Scan for the cell matching the given text and deliver its (x, y) coordinate at center. 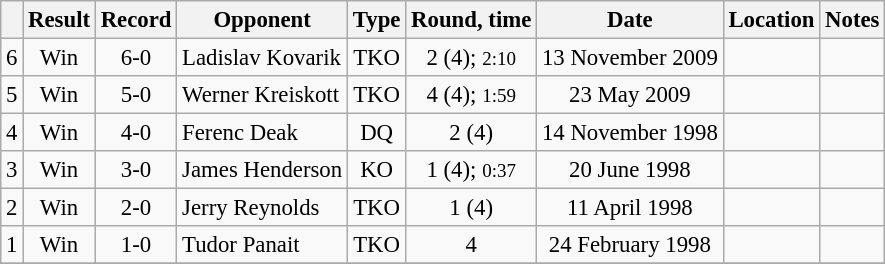
4 (4); 1:59 (472, 95)
1 (4); 0:37 (472, 170)
23 May 2009 (630, 95)
2 (12, 208)
13 November 2009 (630, 58)
3 (12, 170)
11 April 1998 (630, 208)
Jerry Reynolds (262, 208)
Result (60, 20)
5 (12, 95)
DQ (376, 133)
2 (4); 2:10 (472, 58)
1 (12, 245)
Ladislav Kovarik (262, 58)
14 November 1998 (630, 133)
Location (772, 20)
20 June 1998 (630, 170)
Tudor Panait (262, 245)
Type (376, 20)
Opponent (262, 20)
1-0 (136, 245)
1 (4) (472, 208)
6-0 (136, 58)
6 (12, 58)
Record (136, 20)
2 (4) (472, 133)
Werner Kreiskott (262, 95)
24 February 1998 (630, 245)
KO (376, 170)
Round, time (472, 20)
4-0 (136, 133)
Ferenc Deak (262, 133)
Notes (852, 20)
3-0 (136, 170)
2-0 (136, 208)
James Henderson (262, 170)
Date (630, 20)
5-0 (136, 95)
